Extract the [X, Y] coordinate from the center of the cell holding the provided text.  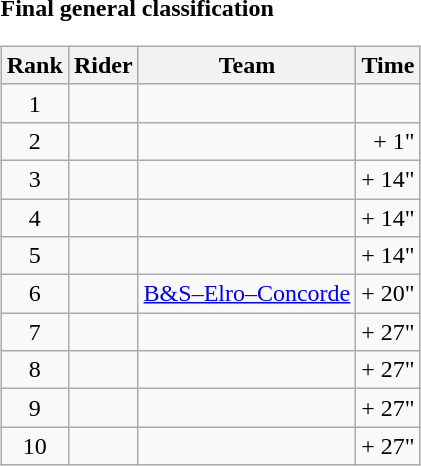
4 [34, 217]
2 [34, 141]
Team [247, 65]
9 [34, 408]
6 [34, 294]
8 [34, 370]
5 [34, 256]
7 [34, 332]
+ 1" [388, 141]
Time [388, 65]
Rider [103, 65]
3 [34, 179]
B&S–Elro–Concorde [247, 294]
+ 20" [388, 294]
Rank [34, 65]
1 [34, 103]
10 [34, 446]
